Find where the given text appears and provide that cell's center as [X, Y] coordinate. 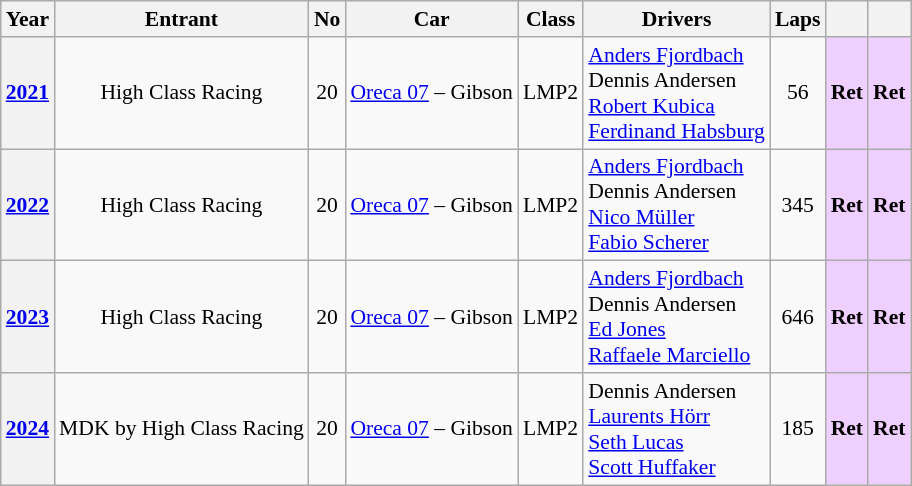
Entrant [182, 19]
Anders Fjordbach Dennis Andersen Nico Müller Fabio Scherer [676, 205]
No [328, 19]
Anders Fjordbach Dennis Andersen Ed Jones Raffaele Marciello [676, 317]
Year [28, 19]
2023 [28, 317]
185 [798, 429]
Laps [798, 19]
2022 [28, 205]
646 [798, 317]
Anders Fjordbach Dennis Andersen Robert Kubica Ferdinand Habsburg [676, 93]
Drivers [676, 19]
345 [798, 205]
2024 [28, 429]
Class [550, 19]
56 [798, 93]
MDK by High Class Racing [182, 429]
Dennis Andersen Laurents Hörr Seth Lucas Scott Huffaker [676, 429]
Car [432, 19]
2021 [28, 93]
